Extract the (x, y) coordinate from the center of the cell holding the provided text.  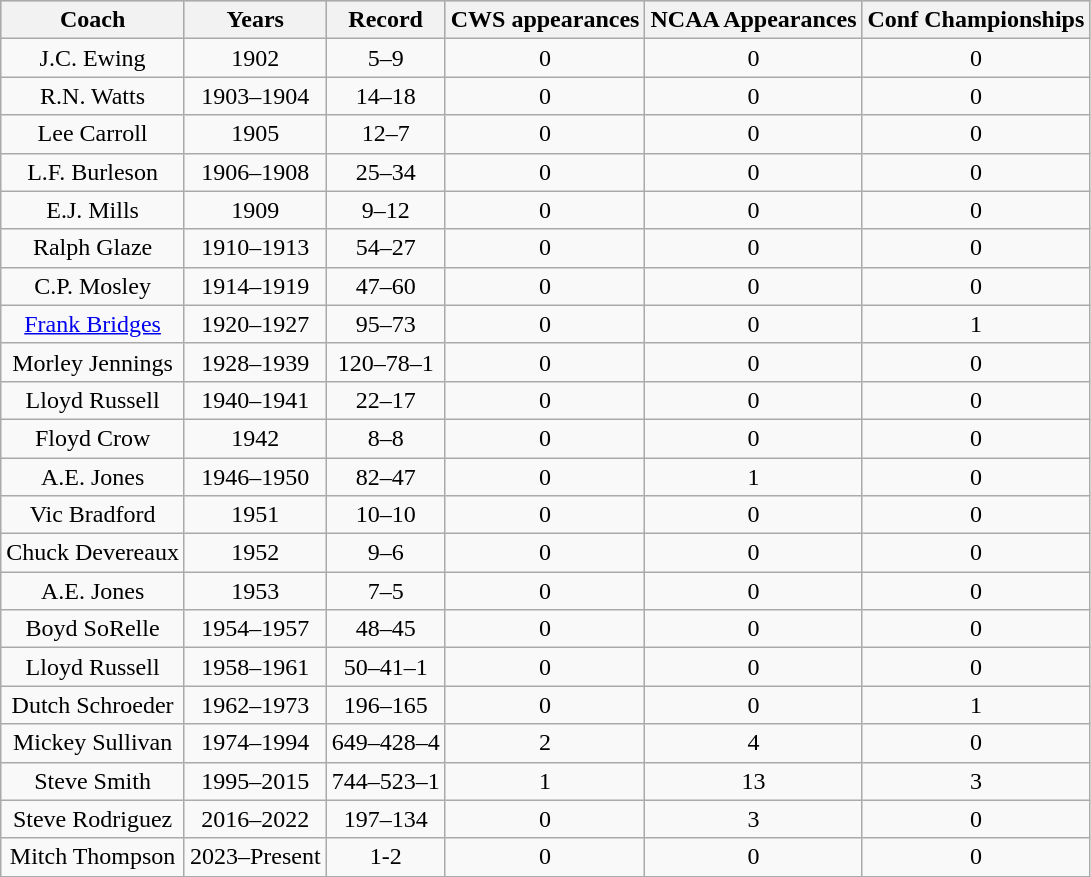
197–134 (386, 819)
L.F. Burleson (93, 172)
25–34 (386, 172)
C.P. Mosley (93, 286)
54–27 (386, 248)
Boyd SoRelle (93, 629)
744–523–1 (386, 781)
1951 (255, 515)
1942 (255, 438)
1903–1904 (255, 96)
1909 (255, 210)
Conf Championships (976, 20)
Coach (93, 20)
13 (754, 781)
1914–1919 (255, 286)
CWS appearances (545, 20)
J.C. Ewing (93, 58)
48–45 (386, 629)
R.N. Watts (93, 96)
1995–2015 (255, 781)
Floyd Crow (93, 438)
Frank Bridges (93, 324)
2 (545, 743)
10–10 (386, 515)
Record (386, 20)
7–5 (386, 591)
2023–Present (255, 857)
Lee Carroll (93, 134)
50–41–1 (386, 667)
Years (255, 20)
1902 (255, 58)
1906–1908 (255, 172)
5–9 (386, 58)
2016–2022 (255, 819)
Dutch Schroeder (93, 705)
1-2 (386, 857)
1946–1950 (255, 477)
Chuck Devereaux (93, 553)
1958–1961 (255, 667)
Morley Jennings (93, 362)
NCAA Appearances (754, 20)
Mitch Thompson (93, 857)
Ralph Glaze (93, 248)
196–165 (386, 705)
22–17 (386, 400)
8–8 (386, 438)
4 (754, 743)
12–7 (386, 134)
Mickey Sullivan (93, 743)
1910–1913 (255, 248)
82–47 (386, 477)
1928–1939 (255, 362)
9–12 (386, 210)
1952 (255, 553)
Steve Rodriguez (93, 819)
1905 (255, 134)
1962–1973 (255, 705)
95–73 (386, 324)
Steve Smith (93, 781)
1974–1994 (255, 743)
9–6 (386, 553)
1953 (255, 591)
Vic Bradford (93, 515)
14–18 (386, 96)
E.J. Mills (93, 210)
1940–1941 (255, 400)
1920–1927 (255, 324)
120–78–1 (386, 362)
47–60 (386, 286)
1954–1957 (255, 629)
649–428–4 (386, 743)
